Return (X, Y) of the center of cell containing provided text 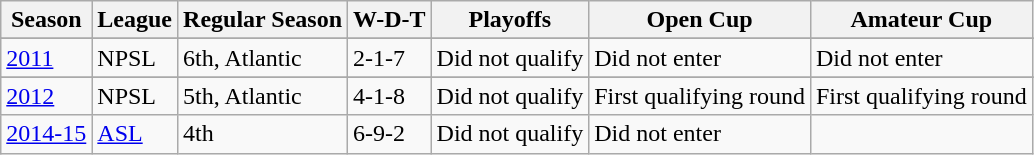
2011 (46, 58)
League (135, 20)
6th, Atlantic (263, 58)
Playoffs (510, 20)
Amateur Cup (921, 20)
4th (263, 134)
4-1-8 (390, 96)
5th, Atlantic (263, 96)
Open Cup (700, 20)
Season (46, 20)
6-9-2 (390, 134)
2-1-7 (390, 58)
2012 (46, 96)
ASL (135, 134)
Regular Season (263, 20)
2014-15 (46, 134)
W-D-T (390, 20)
